Locate the cell with the specified text and output its [X, Y] center coordinate. 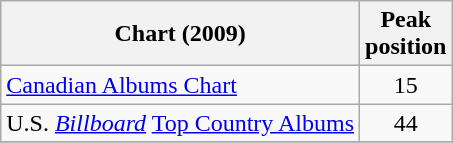
Peakposition [406, 34]
Chart (2009) [180, 34]
44 [406, 123]
15 [406, 85]
Canadian Albums Chart [180, 85]
U.S. Billboard Top Country Albums [180, 123]
